Output the [x, y] coordinate of the center of the cell containing the given text.  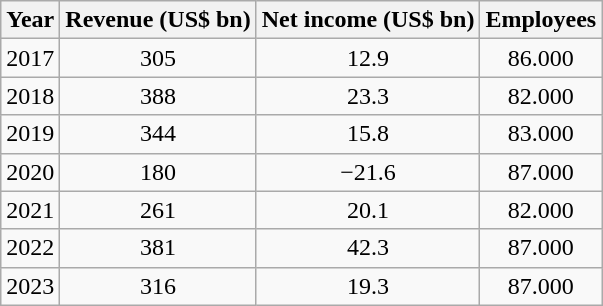
2018 [30, 96]
19.3 [368, 286]
381 [158, 248]
83.000 [541, 134]
388 [158, 96]
−21.6 [368, 172]
2021 [30, 210]
261 [158, 210]
180 [158, 172]
2023 [30, 286]
2022 [30, 248]
Year [30, 20]
15.8 [368, 134]
2019 [30, 134]
344 [158, 134]
20.1 [368, 210]
Employees [541, 20]
Revenue (US$ bn) [158, 20]
12.9 [368, 58]
86.000 [541, 58]
Net income (US$ bn) [368, 20]
23.3 [368, 96]
2020 [30, 172]
42.3 [368, 248]
2017 [30, 58]
316 [158, 286]
305 [158, 58]
